Identify which cell holds the provided text, then report its [X, Y] central coordinate. 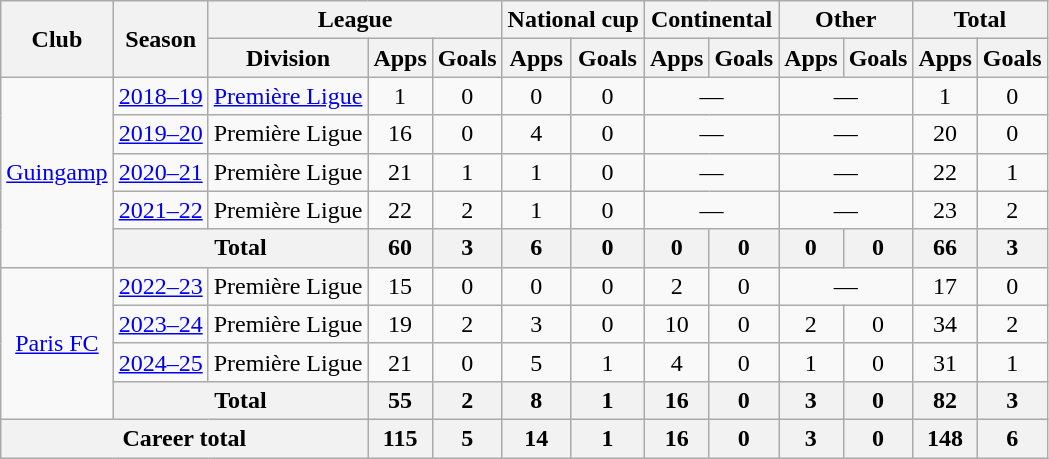
55 [400, 400]
148 [945, 438]
60 [400, 248]
Other [846, 20]
115 [400, 438]
2023–24 [160, 324]
Guingamp [57, 172]
2021–22 [160, 210]
2020–21 [160, 172]
19 [400, 324]
Career total [184, 438]
National cup [573, 20]
14 [536, 438]
17 [945, 286]
66 [945, 248]
2022–23 [160, 286]
10 [676, 324]
Season [160, 39]
Continental [711, 20]
20 [945, 134]
Paris FC [57, 343]
15 [400, 286]
8 [536, 400]
League [355, 20]
2024–25 [160, 362]
2019–20 [160, 134]
31 [945, 362]
Division [288, 58]
Club [57, 39]
23 [945, 210]
34 [945, 324]
82 [945, 400]
2018–19 [160, 96]
